Search for the cell housing the specified text and yield its [x, y] center coordinate. 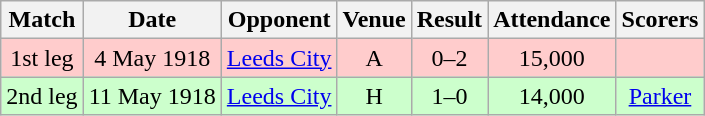
14,000 [552, 96]
Parker [660, 96]
11 May 1918 [152, 96]
2nd leg [42, 96]
Match [42, 20]
1st leg [42, 58]
A [374, 58]
Venue [374, 20]
Attendance [552, 20]
15,000 [552, 58]
4 May 1918 [152, 58]
1–0 [449, 96]
Result [449, 20]
0–2 [449, 58]
Date [152, 20]
Scorers [660, 20]
H [374, 96]
Opponent [279, 20]
